Identify which cell holds the provided text, then report its [X, Y] central coordinate. 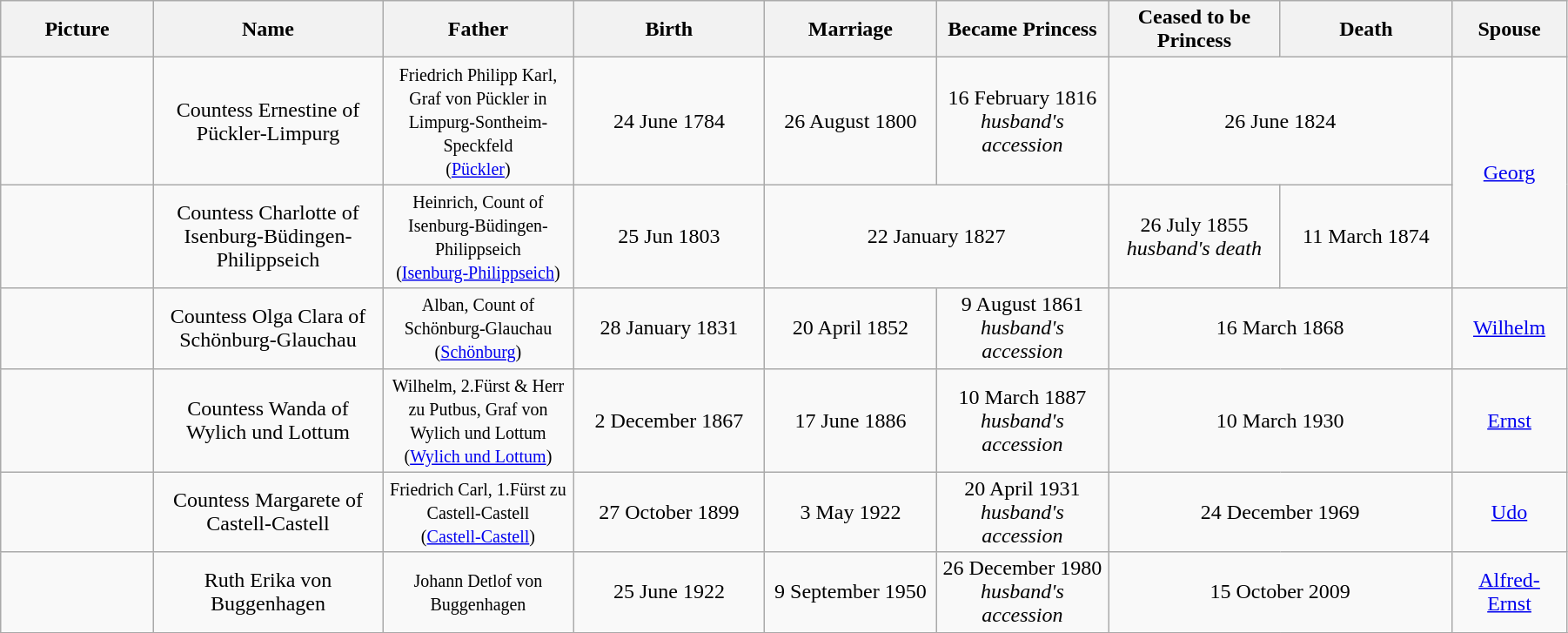
Friedrich Philipp Karl, Graf von Pückler in Limpurg-Sontheim-Speckfeld(Pückler) [479, 121]
9 August 1861husband's accession [1022, 328]
Marriage [851, 30]
Heinrich, Count of Isenburg-Büdingen-Philippseich(Isenburg-Philippseich) [479, 237]
Birth [668, 30]
25 Jun 1803 [668, 237]
Spouse [1510, 30]
Georg [1510, 172]
Father [479, 30]
22 January 1827 [936, 237]
Alban, Count of Schönburg-Glauchau(Schönburg) [479, 328]
Ernst [1510, 420]
Alfred-Ernst [1510, 592]
Wilhelm, 2.Fürst & Herr zu Putbus, Graf von Wylich und Lottum(Wylich und Lottum) [479, 420]
Countess Margarete of Castell-Castell [268, 512]
3 May 1922 [851, 512]
10 March 1930 [1281, 420]
Countess Wanda of Wylich und Lottum [268, 420]
25 June 1922 [668, 592]
Johann Detlof von Buggenhagen [479, 592]
9 September 1950 [851, 592]
11 March 1874 [1366, 237]
Name [268, 30]
24 June 1784 [668, 121]
26 August 1800 [851, 121]
20 April 1931husband's accession [1022, 512]
Udo [1510, 512]
Death [1366, 30]
Friedrich Carl, 1.Fürst zu Castell-Castell(Castell-Castell) [479, 512]
Countess Olga Clara of Schönburg-Glauchau [268, 328]
Picture [77, 30]
27 October 1899 [668, 512]
20 April 1852 [851, 328]
26 December 1980husband's accession [1022, 592]
26 June 1824 [1281, 121]
Wilhelm [1510, 328]
Countess Ernestine of Pückler-Limpurg [268, 121]
2 December 1867 [668, 420]
28 January 1831 [668, 328]
Became Princess [1022, 30]
Countess Charlotte of Isenburg-Büdingen-Philippseich [268, 237]
17 June 1886 [851, 420]
16 February 1816husband's accession [1022, 121]
10 March 1887husband's accession [1022, 420]
16 March 1868 [1281, 328]
26 July 1855 husband's death [1195, 237]
Ceased to be Princess [1195, 30]
Ruth Erika von Buggenhagen [268, 592]
24 December 1969 [1281, 512]
15 October 2009 [1281, 592]
